Find where the given text appears and provide that cell's center as [x, y] coordinate. 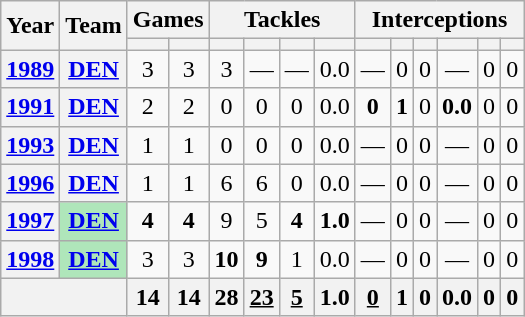
1997 [30, 221]
Tackles [282, 20]
1998 [30, 259]
1989 [30, 69]
23 [262, 297]
Year [30, 26]
1993 [30, 145]
1991 [30, 107]
Games [168, 20]
28 [226, 297]
1996 [30, 183]
Team [94, 26]
Interceptions [439, 20]
10 [226, 259]
